Detect which cell encompasses the target text, then output its (x, y) center coordinate. 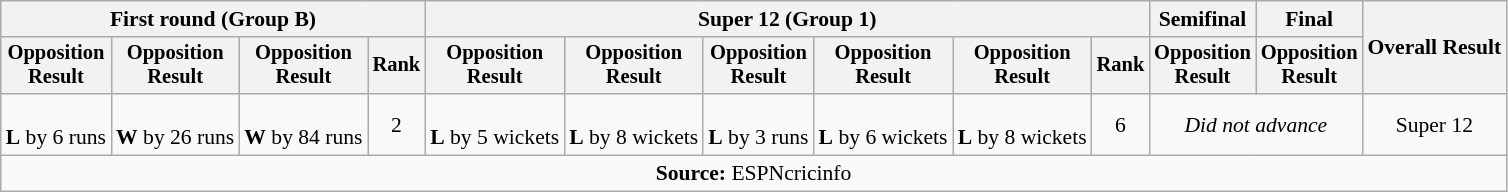
L by 3 runs (758, 124)
First round (Group B) (213, 19)
Super 12 (Group 1) (787, 19)
L by 5 wickets (494, 124)
Overall Result (1434, 48)
Final (1310, 19)
Did not advance (1256, 124)
L by 6 runs (56, 124)
6 (1121, 124)
2 (397, 124)
L by 6 wickets (884, 124)
Semifinal (1202, 19)
Source: ESPNcricinfo (754, 174)
W by 84 runs (303, 124)
Super 12 (1434, 124)
W by 26 runs (175, 124)
